Output the (X, Y) coordinate of the center of the cell containing the given text.  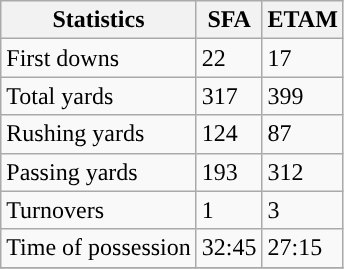
ETAM (302, 20)
124 (229, 134)
Rushing yards (99, 134)
22 (229, 58)
Turnovers (99, 210)
32:45 (229, 248)
3 (302, 210)
SFA (229, 20)
Total yards (99, 96)
399 (302, 96)
Statistics (99, 20)
17 (302, 58)
312 (302, 172)
193 (229, 172)
317 (229, 96)
87 (302, 134)
1 (229, 210)
First downs (99, 58)
Time of possession (99, 248)
Passing yards (99, 172)
27:15 (302, 248)
